Output the [X, Y] coordinate of the center of the cell containing the given text.  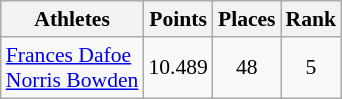
Points [178, 19]
48 [247, 68]
10.489 [178, 68]
5 [312, 68]
Places [247, 19]
Frances DafoeNorris Bowden [72, 68]
Rank [312, 19]
Athletes [72, 19]
